Identify which cell holds the provided text, then report its (X, Y) central coordinate. 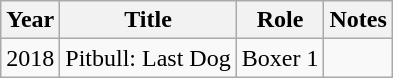
Role (280, 20)
2018 (30, 58)
Boxer 1 (280, 58)
Pitbull: Last Dog (148, 58)
Year (30, 20)
Title (148, 20)
Notes (358, 20)
